From the cell containing the given text, extract its center point as [X, Y] coordinate. 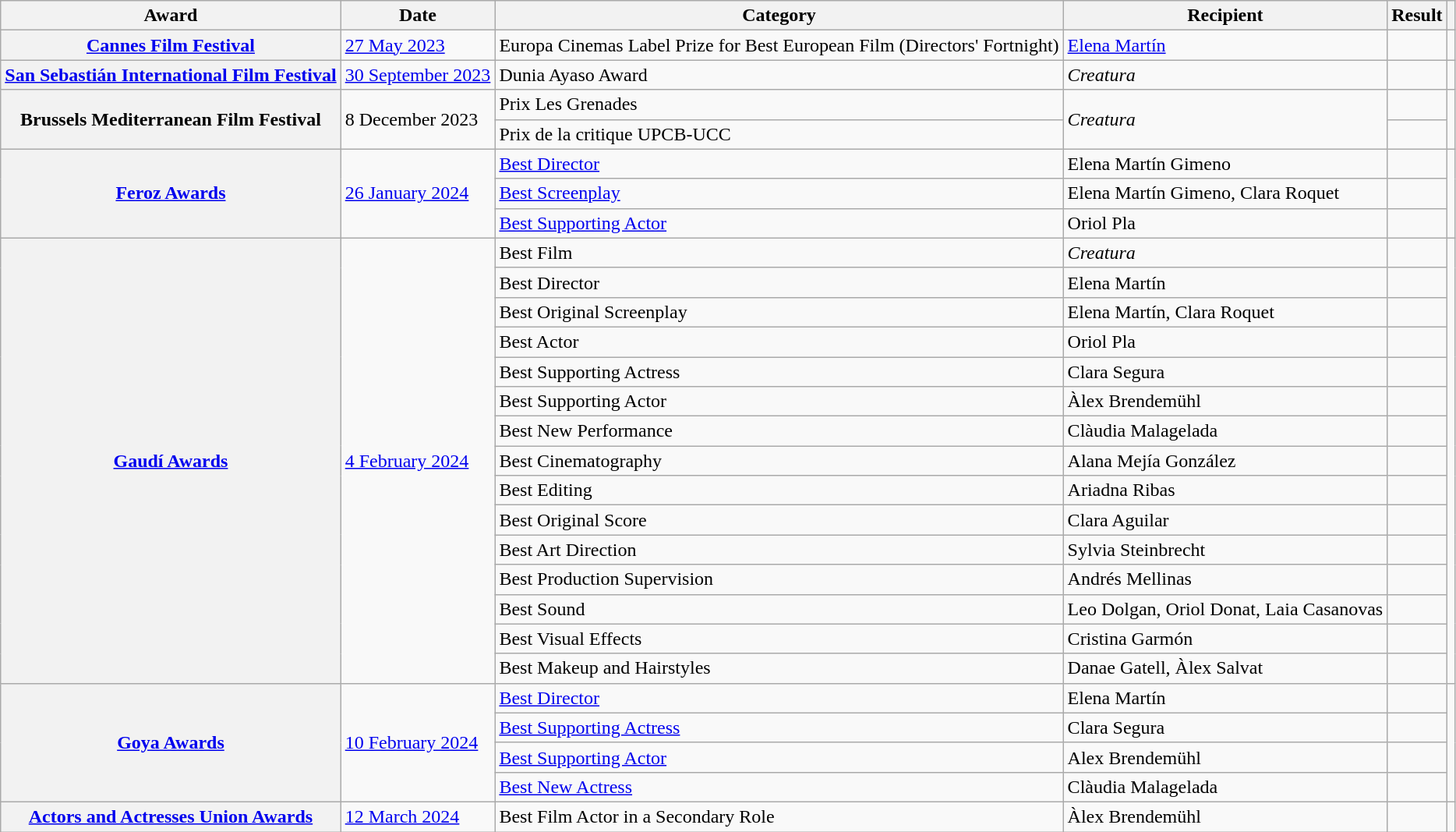
Europa Cinemas Label Prize for Best European Film (Directors' Fortnight) [779, 45]
Result [1417, 16]
Clara Aguilar [1225, 520]
Feroz Awards [171, 193]
Best Original Score [779, 520]
Dunia Ayaso Award [779, 75]
Best Actor [779, 342]
Best Screenplay [779, 193]
30 September 2023 [418, 75]
4 February 2024 [418, 460]
Goya Awards [171, 742]
26 January 2024 [418, 193]
Category [779, 16]
Best Production Supervision [779, 579]
Best Sound [779, 609]
Best Visual Effects [779, 639]
Best Makeup and Hairstyles [779, 668]
Best Film Actor in a Secondary Role [779, 816]
Prix Les Grenades [779, 104]
27 May 2023 [418, 45]
8 December 2023 [418, 119]
Award [171, 16]
Recipient [1225, 16]
Best New Performance [779, 431]
Best Art Direction [779, 550]
Best New Actress [779, 787]
Best Original Screenplay [779, 312]
Sylvia Steinbrecht [1225, 550]
Prix de la critique UPCB-UCC [779, 134]
Leo Dolgan, Oriol Donat, Laia Casanovas [1225, 609]
Elena Martín Gimeno, Clara Roquet [1225, 193]
Date [418, 16]
Ariadna Ribas [1225, 490]
Gaudí Awards [171, 460]
10 February 2024 [418, 742]
Cannes Film Festival [171, 45]
Best Film [779, 253]
Alana Mejía González [1225, 461]
12 March 2024 [418, 816]
Cristina Garmón [1225, 639]
Elena Martín, Clara Roquet [1225, 312]
Actors and Actresses Union Awards [171, 816]
Best Cinematography [779, 461]
Andrés Mellinas [1225, 579]
San Sebastián International Film Festival [171, 75]
Brussels Mediterranean Film Festival [171, 119]
Elena Martín Gimeno [1225, 164]
Alex Brendemühl [1225, 757]
Best Editing [779, 490]
Danae Gatell, Àlex Salvat [1225, 668]
